Provide the (x, y) coordinate of the cell's center where the given text is located.  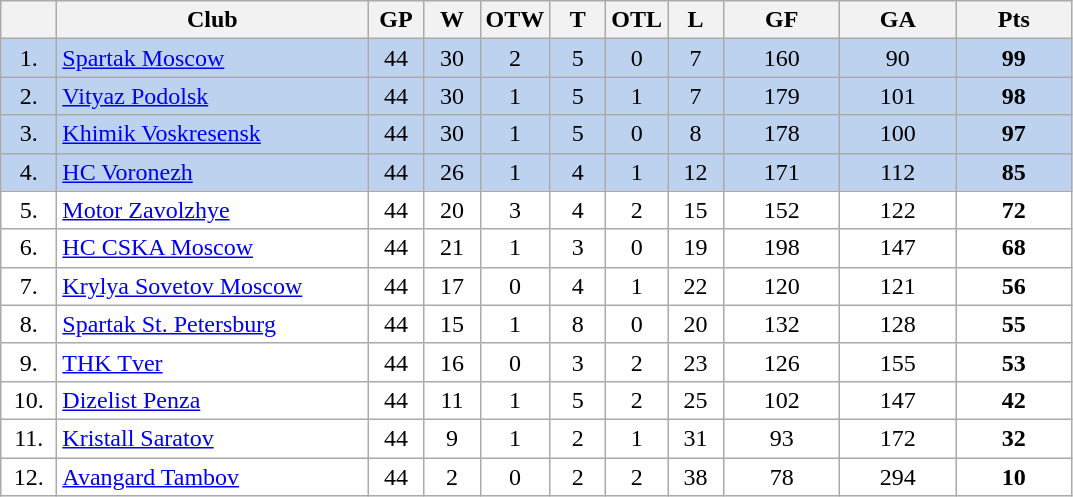
9 (452, 438)
56 (1014, 286)
21 (452, 248)
198 (782, 248)
99 (1014, 58)
25 (696, 400)
4. (29, 172)
120 (782, 286)
294 (898, 477)
126 (782, 362)
102 (782, 400)
L (696, 20)
78 (782, 477)
12. (29, 477)
11 (452, 400)
3. (29, 134)
152 (782, 210)
Spartak Moscow (212, 58)
Motor Zavolzhye (212, 210)
2. (29, 96)
GA (898, 20)
90 (898, 58)
155 (898, 362)
9. (29, 362)
23 (696, 362)
98 (1014, 96)
172 (898, 438)
W (452, 20)
112 (898, 172)
55 (1014, 324)
121 (898, 286)
Spartak St. Petersburg (212, 324)
Vityaz Podolsk (212, 96)
OTW (515, 20)
128 (898, 324)
179 (782, 96)
26 (452, 172)
160 (782, 58)
22 (696, 286)
8. (29, 324)
85 (1014, 172)
122 (898, 210)
132 (782, 324)
11. (29, 438)
38 (696, 477)
THK Tver (212, 362)
Club (212, 20)
42 (1014, 400)
97 (1014, 134)
Kristall Saratov (212, 438)
101 (898, 96)
6. (29, 248)
HC Voronezh (212, 172)
Pts (1014, 20)
Khimik Voskresensk (212, 134)
GF (782, 20)
10. (29, 400)
GP (396, 20)
19 (696, 248)
12 (696, 172)
17 (452, 286)
100 (898, 134)
Krylya Sovetov Moscow (212, 286)
72 (1014, 210)
31 (696, 438)
7. (29, 286)
1. (29, 58)
Avangard Tambov (212, 477)
53 (1014, 362)
178 (782, 134)
171 (782, 172)
68 (1014, 248)
5. (29, 210)
HC CSKA Moscow (212, 248)
16 (452, 362)
T (578, 20)
10 (1014, 477)
32 (1014, 438)
Dizelist Penza (212, 400)
OTL (637, 20)
93 (782, 438)
